Extract the (x, y) coordinate from the center of the cell holding the provided text.  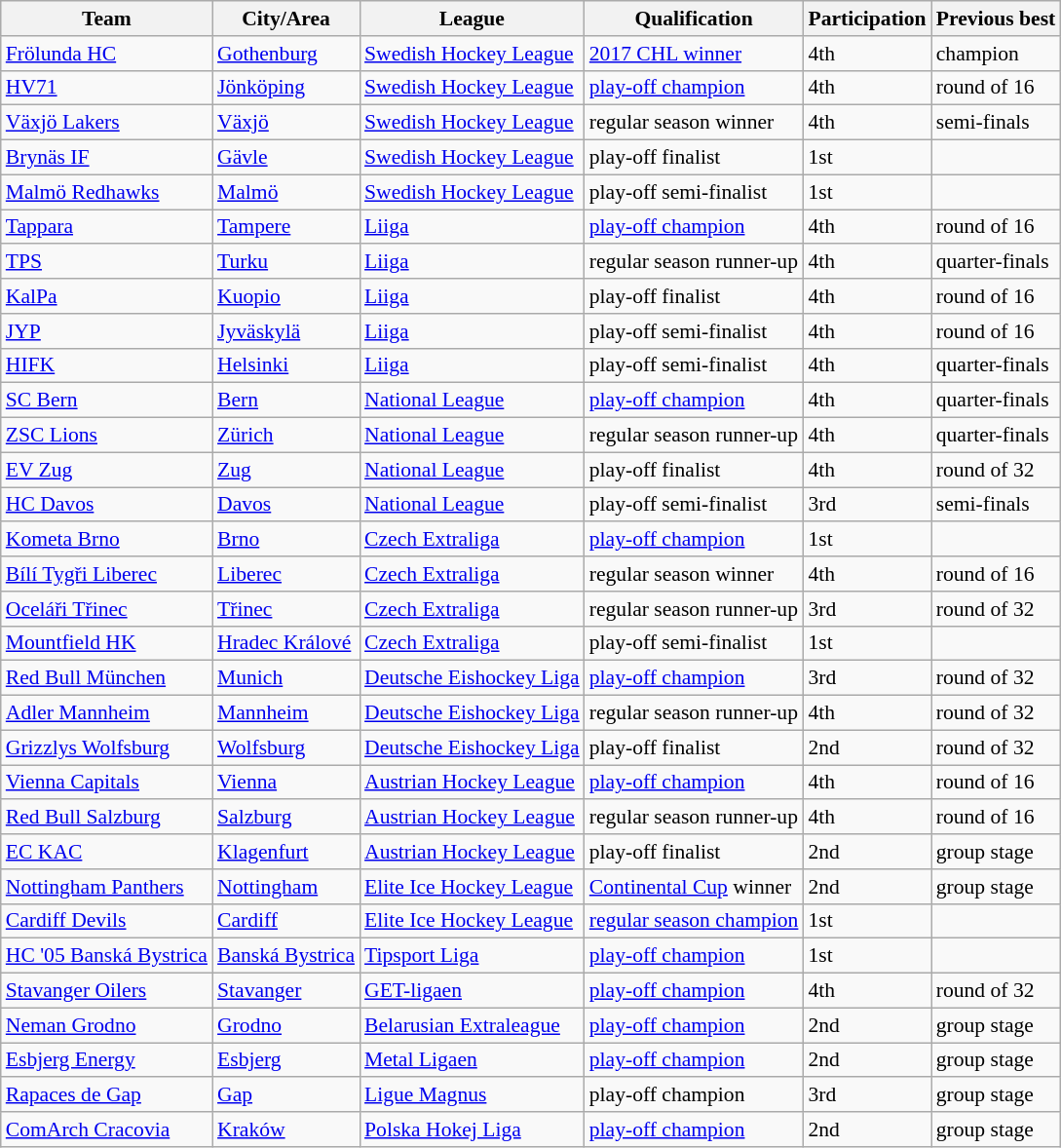
Gävle (286, 158)
Davos (286, 505)
GET-ligaen (472, 991)
Bílí Tygři Liberec (107, 574)
Esbjerg (286, 1060)
Nottingham Panthers (107, 887)
Continental Cup winner (694, 887)
SC Bern (107, 401)
Rapaces de Gap (107, 1095)
HC '05 Banská Bystrica (107, 956)
Metal Ligaen (472, 1060)
Jönköping (286, 88)
Zug (286, 470)
Participation (867, 19)
Nottingham (286, 887)
Gothenburg (286, 54)
Red Bull München (107, 678)
Red Bull Salzburg (107, 818)
Wolfsburg (286, 747)
Neman Grodno (107, 1025)
HC Davos (107, 505)
Team (107, 19)
Polska Hokej Liga (472, 1129)
Qualification (694, 19)
Stavanger (286, 991)
HV71 (107, 88)
Cardiff (286, 921)
Vienna (286, 783)
Ligue Magnus (472, 1095)
TPS (107, 262)
League (472, 19)
Tappara (107, 227)
Växjö Lakers (107, 123)
Bern (286, 401)
HIFK (107, 365)
Vienna Capitals (107, 783)
Frölunda HC (107, 54)
ZSC Lions (107, 436)
Liberec (286, 574)
Kometa Brno (107, 540)
Malmö Redhawks (107, 192)
EC KAC (107, 852)
Cardiff Devils (107, 921)
Kuopio (286, 296)
Mountfield HK (107, 643)
Klagenfurt (286, 852)
Stavanger Oilers (107, 991)
EV Zug (107, 470)
Oceláři Třinec (107, 609)
Brno (286, 540)
Grodno (286, 1025)
Hradec Králové (286, 643)
Adler Mannheim (107, 713)
City/Area (286, 19)
Previous best (996, 19)
Esbjerg Energy (107, 1060)
Mannheim (286, 713)
Gap (286, 1095)
Tipsport Liga (472, 956)
Växjö (286, 123)
Grizzlys Wolfsburg (107, 747)
Salzburg (286, 818)
Jyväskylä (286, 331)
Zürich (286, 436)
Brynäs IF (107, 158)
Malmö (286, 192)
Banská Bystrica (286, 956)
Tampere (286, 227)
ComArch Cracovia (107, 1129)
Turku (286, 262)
JYP (107, 331)
Třinec (286, 609)
Helsinki (286, 365)
champion (996, 54)
KalPa (107, 296)
Belarusian Extraleague (472, 1025)
2017 CHL winner (694, 54)
regular season champion (694, 921)
Kraków (286, 1129)
Munich (286, 678)
